Scan for the cell matching the given text and deliver its [X, Y] coordinate at center. 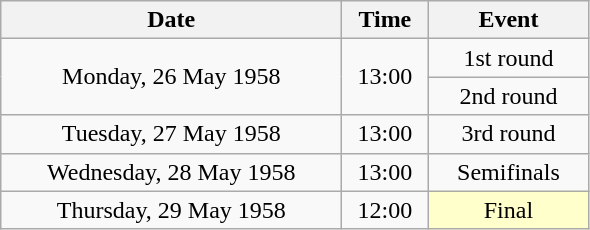
Tuesday, 27 May 1958 [172, 134]
Time [385, 20]
Monday, 26 May 1958 [172, 77]
Semifinals [508, 172]
12:00 [385, 210]
Final [508, 210]
3rd round [508, 134]
Date [172, 20]
Event [508, 20]
Thursday, 29 May 1958 [172, 210]
Wednesday, 28 May 1958 [172, 172]
2nd round [508, 96]
1st round [508, 58]
